Return the (X, Y) coordinate for the center point of the cell that contains the specified text.  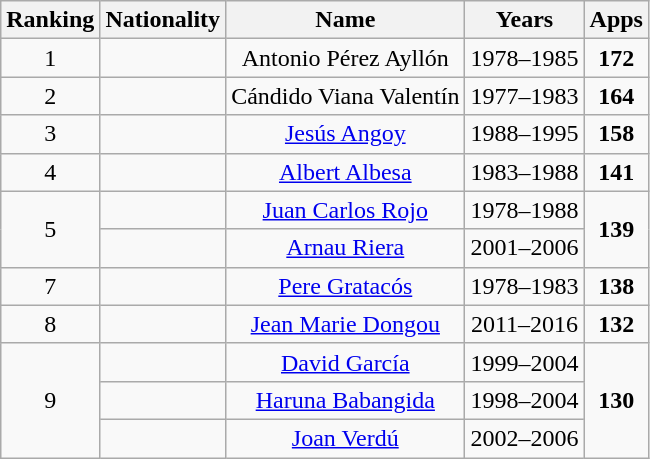
1999–2004 (524, 362)
1978–1983 (524, 286)
5 (50, 229)
2011–2016 (524, 324)
9 (50, 400)
8 (50, 324)
Apps (616, 20)
172 (616, 58)
130 (616, 400)
4 (50, 172)
1983–1988 (524, 172)
Pere Gratacós (346, 286)
139 (616, 229)
2 (50, 96)
164 (616, 96)
Jesús Angoy (346, 134)
138 (616, 286)
David García (346, 362)
1 (50, 58)
Cándido Viana Valentín (346, 96)
Joan Verdú (346, 438)
132 (616, 324)
141 (616, 172)
1988–1995 (524, 134)
Arnau Riera (346, 248)
1978–1985 (524, 58)
Name (346, 20)
Antonio Pérez Ayllón (346, 58)
1977–1983 (524, 96)
Ranking (50, 20)
3 (50, 134)
Jean Marie Dongou (346, 324)
Years (524, 20)
158 (616, 134)
Juan Carlos Rojo (346, 210)
Nationality (163, 20)
7 (50, 286)
Albert Albesa (346, 172)
2001–2006 (524, 248)
1998–2004 (524, 400)
1978–1988 (524, 210)
2002–2006 (524, 438)
Haruna Babangida (346, 400)
